Find where the given text appears and provide that cell's center as (x, y) coordinate. 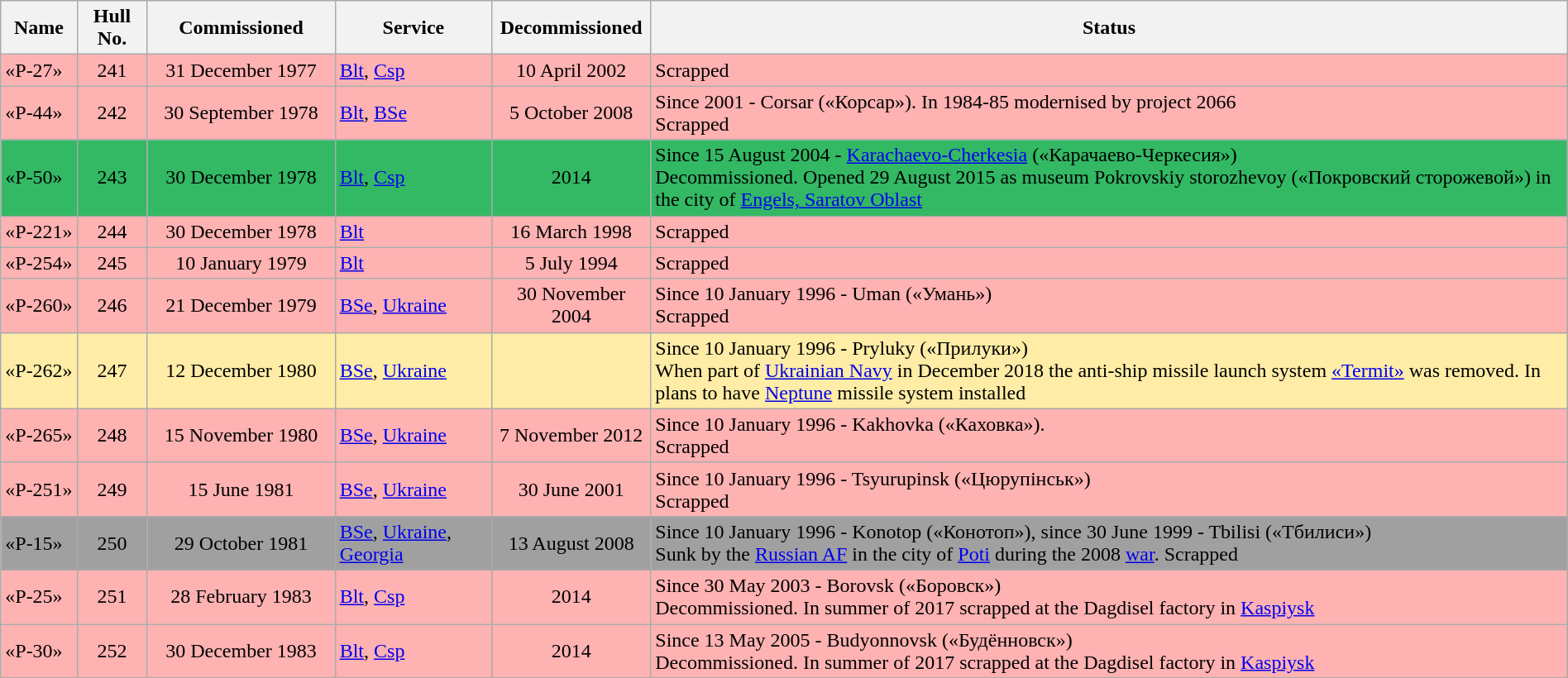
«Р-27» (39, 70)
5 July 1994 (571, 263)
Since 10 January 1996 - Uman («Умань») Scrapped (1109, 306)
5 October 2008 (571, 112)
«Р-251» (39, 489)
248 (112, 435)
10 January 1979 (241, 263)
Since 10 January 1996 - Tsyurupinsk («Цюрупінськ») Scrapped (1109, 489)
«Р-25» (39, 597)
15 June 1981 (241, 489)
«Р-221» (39, 232)
30 November 2004 (571, 306)
10 April 2002 (571, 70)
«Р-254» (39, 263)
Since 13 May 2005 - Budyonnovsk («Будённовск») Decommissioned. In summer of 2017 scrapped at the Dagdisel factory in Kaspiysk (1109, 650)
Service (414, 28)
Name (39, 28)
7 November 2012 (571, 435)
247 (112, 370)
Since 2001 - Corsar («Корсар»). In 1984-85 modernised by project 2066 Scrapped (1109, 112)
«Р-262» (39, 370)
251 (112, 597)
30 September 1978 (241, 112)
241 (112, 70)
12 December 1980 (241, 370)
Blt, BSe (414, 112)
Commissioned (241, 28)
«Р-30» (39, 650)
28 February 1983 (241, 597)
16 March 1998 (571, 232)
249 (112, 489)
15 November 1980 (241, 435)
«Р-260» (39, 306)
13 August 2008 (571, 542)
31 December 1977 (241, 70)
245 (112, 263)
BSe, Ukraine, Georgia (414, 542)
30 June 2001 (571, 489)
29 October 1981 (241, 542)
242 (112, 112)
246 (112, 306)
243 (112, 178)
244 (112, 232)
Since 10 January 1996 - Kakhovka («Каховка»). Scrapped (1109, 435)
250 (112, 542)
21 December 1979 (241, 306)
«Р-44» (39, 112)
«Р-15» (39, 542)
Hull No. (112, 28)
«Р-265» (39, 435)
Status (1109, 28)
«Р-50» (39, 178)
30 December 1983 (241, 650)
252 (112, 650)
Since 30 May 2003 - Borovsk («Боровск») Decommissioned. In summer of 2017 scrapped at the Dagdisel factory in Kaspiysk (1109, 597)
Decommissioned (571, 28)
